Detect which cell encompasses the target text, then output its [x, y] center coordinate. 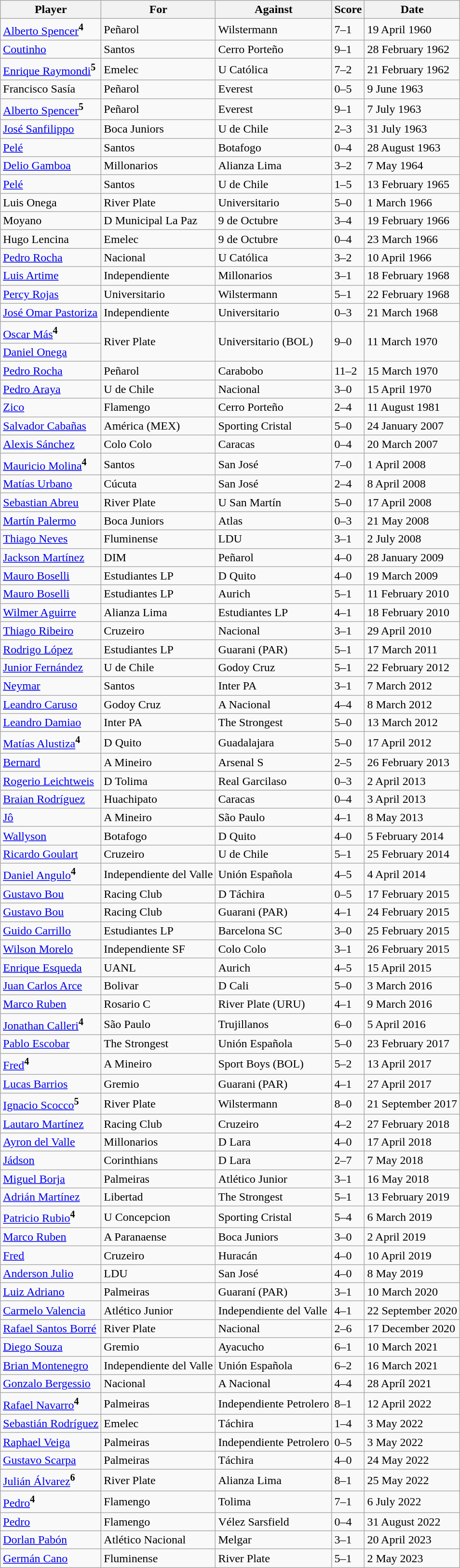
Oscar Más4 [51, 333]
11 August 1981 [412, 407]
Vélez Sarsfield [274, 1522]
Luis Onega [51, 203]
Alberto Spencer4 [51, 30]
Junior Fernández [51, 667]
Brian Montenegro [51, 1365]
Braian Rodríguez [51, 799]
Matías Alustiza4 [51, 743]
21 March 1968 [412, 312]
José Sanfilippo [51, 129]
4–2 [348, 1123]
Dorlan Pabón [51, 1540]
2 May 2023 [412, 1558]
Jonathan Calleri4 [51, 1024]
21 May 2008 [412, 521]
Libertad [158, 1197]
Anderson Julio [51, 1273]
22 February 2012 [412, 667]
U Concepcion [158, 1217]
28 August 1963 [412, 148]
1–4 [348, 1423]
Wilmer Aguirre [51, 612]
Ayacucho [274, 1347]
Diego Souza [51, 1347]
Enrique Raymondi5 [51, 69]
2 April 2013 [412, 781]
6–1 [348, 1347]
7 May 2018 [412, 1160]
1 March 1966 [412, 203]
10 April 1966 [412, 257]
10 March 2021 [412, 1347]
23 February 2017 [412, 1044]
18 February 1968 [412, 276]
Jô [51, 817]
9 March 2016 [412, 1004]
Hugo Lencina [51, 239]
19 April 1960 [412, 30]
Alberto Spencer5 [51, 109]
Guadalajara [274, 743]
Atlas [274, 521]
Leandro Caruso [51, 704]
17 December 2020 [412, 1329]
7 May 1964 [412, 166]
Rafael Santos Borré [51, 1329]
16 March 2021 [412, 1365]
26 February 2015 [412, 949]
6 March 2019 [412, 1217]
Pedro4 [51, 1501]
9 June 1963 [412, 89]
13 February 2019 [412, 1197]
4 April 2014 [412, 875]
25 February 2015 [412, 931]
Martín Palermo [51, 521]
U San Martín [274, 502]
Pablo Escobar [51, 1044]
24 February 2015 [412, 912]
2 April 2019 [412, 1237]
Jádson [51, 1160]
2–5 [348, 762]
Leandro Damiao [51, 723]
Julián Álvarez6 [51, 1480]
2–6 [348, 1329]
15 April 1970 [412, 389]
José Omar Pastoriza [51, 312]
Rodrigo López [51, 649]
D Cali [274, 986]
5–2 [348, 1064]
3 March 2016 [412, 986]
D Táchira [274, 894]
Ignacio Scocco5 [51, 1104]
UANL [158, 967]
20 April 2023 [412, 1540]
D Municipal La Paz [158, 221]
Score [348, 10]
24 January 2007 [412, 426]
Daniel Angulo4 [51, 875]
Player [51, 10]
Lucas Barrios [51, 1084]
Huachipato [158, 799]
17 February 2015 [412, 894]
Guido Carrillo [51, 931]
17 April 2012 [412, 743]
13 March 2012 [412, 723]
Independiente SF [158, 949]
5 February 2014 [412, 836]
Lautaro Martínez [51, 1123]
Coutinho [51, 49]
Wallyson [51, 836]
Salvador Cabañas [51, 426]
Gonzalo Bergessio [51, 1384]
Universitario (BOL) [274, 341]
7 July 1963 [412, 109]
Enrique Esqueda [51, 967]
12 April 2022 [412, 1404]
Luis Artime [51, 276]
9–0 [348, 341]
Juan Carlos Arce [51, 986]
11 February 2010 [412, 594]
3 April 2013 [412, 799]
28 February 1962 [412, 49]
7–2 [348, 69]
Corinthians [158, 1160]
8 April 2008 [412, 484]
River Plate (URU) [274, 1004]
A Paranaense [158, 1237]
Mauricio Molina4 [51, 464]
7 March 2012 [412, 686]
11–2 [348, 371]
6 July 2022 [412, 1501]
Luiz Adriano [51, 1292]
Thiago Ribeiro [51, 631]
11 March 1970 [412, 341]
Neymar [51, 686]
28 January 2009 [412, 557]
5 April 2016 [412, 1024]
Guaraní (PAR) [274, 1292]
Jackson Martínez [51, 557]
27 April 2017 [412, 1084]
Ayron del Valle [51, 1142]
2–3 [348, 129]
Bolivar [158, 986]
Huracán [274, 1255]
Moyano [51, 221]
28 Apríl 2021 [412, 1384]
29 April 2010 [412, 631]
For [158, 10]
Wilson Morelo [51, 949]
Sebastian Abreu [51, 502]
25 May 2022 [412, 1480]
Daniel Onega [51, 352]
Bernard [51, 762]
21 February 1962 [412, 69]
Adrián Martínez [51, 1197]
Rosario C [158, 1004]
17 April 2018 [412, 1142]
Fred [51, 1255]
Francisco Sasía [51, 89]
Gustavo Scarpa [51, 1460]
3–4 [348, 221]
1 April 2008 [412, 464]
8–0 [348, 1104]
19 February 1966 [412, 221]
Thiago Neves [51, 539]
26 February 2013 [412, 762]
Zico [51, 407]
13 April 2017 [412, 1064]
27 February 2018 [412, 1123]
Against [274, 10]
Ricardo Goulart [51, 854]
DIM [158, 557]
América (MEX) [158, 426]
10 March 2020 [412, 1292]
8 May 2013 [412, 817]
23 March 1966 [412, 239]
Tolima [274, 1501]
Trujillanos [274, 1024]
18 February 2010 [412, 612]
17 April 2008 [412, 502]
Carmelo Valencia [51, 1310]
7–0 [348, 464]
Fred4 [51, 1064]
24 May 2022 [412, 1460]
19 March 2009 [412, 576]
Melgar [274, 1540]
10 April 2019 [412, 1255]
Carabobo [274, 371]
8 May 2019 [412, 1273]
Sebastián Rodríguez [51, 1423]
1–5 [348, 184]
25 February 2014 [412, 854]
6–2 [348, 1365]
16 May 2018 [412, 1179]
2–7 [348, 1160]
2 July 2008 [412, 539]
Miguel Borja [51, 1179]
Matías Urbano [51, 484]
Percy Rojas [51, 294]
D Tolima [158, 781]
5–4 [348, 1217]
17 March 2011 [412, 649]
Raphael Veiga [51, 1442]
8 March 2012 [412, 704]
Sport Boys (BOL) [274, 1064]
Delio Gamboa [51, 166]
Pedro [51, 1522]
22 September 2020 [412, 1310]
31 August 2022 [412, 1522]
Cúcuta [158, 484]
Rafael Navarro4 [51, 1404]
31 July 1963 [412, 129]
Arsenal S [274, 762]
13 February 1965 [412, 184]
Barcelona SC [274, 931]
Germán Cano [51, 1558]
15 April 2015 [412, 967]
Real Garcilaso [274, 781]
Atlético Nacional [158, 1540]
22 February 1968 [412, 294]
20 March 2007 [412, 444]
Patricio Rubio4 [51, 1217]
15 March 1970 [412, 371]
Alexis Sánchez [51, 444]
Pedro Araya [51, 389]
6–0 [348, 1024]
Rogerio Leichtweis [51, 781]
Date [412, 10]
21 September 2017 [412, 1104]
